Pinpoint the cell where the given text exists, returning its [X, Y] midpoint coordinate. 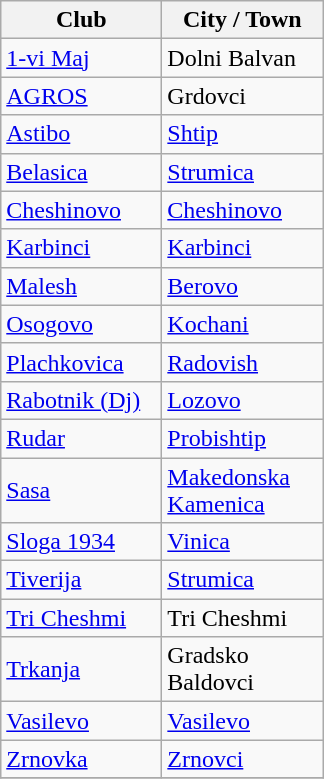
Osogovo [82, 324]
Plachkovica [82, 362]
Probishtip [242, 438]
Vinica [242, 542]
Kochani [242, 324]
Tiverija [82, 580]
Lozovo [242, 400]
Rabotnik (Dj) [82, 400]
Astibo [82, 134]
Rudar [82, 438]
Radovish [242, 362]
Sasa [82, 490]
Gradsko Baldovci [242, 670]
AGROS [82, 96]
1-vi Maj [82, 58]
Berovo [242, 286]
Zrnovci [242, 759]
Sloga 1934 [82, 542]
Grdovci [242, 96]
Trkanja [82, 670]
Belasica [82, 172]
Club [82, 20]
Dolni Balvan [242, 58]
Zrnovka [82, 759]
Shtip [242, 134]
Malesh [82, 286]
City / Town [242, 20]
Makedonska Kamenica [242, 490]
